Return [X, Y] of the center of cell containing provided text 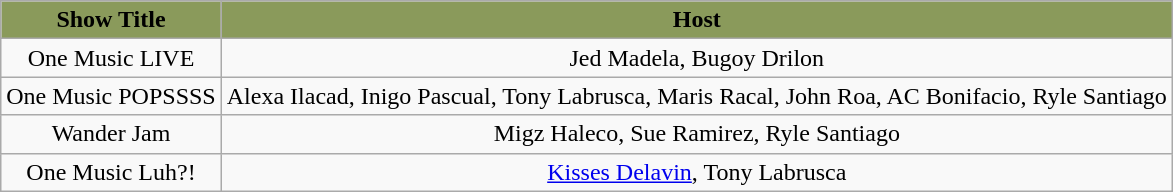
Host [696, 20]
Kisses Delavin, Tony Labrusca [696, 172]
Show Title [111, 20]
Alexa Ilacad, Inigo Pascual, Tony Labrusca, Maris Racal, John Roa, AC Bonifacio, Ryle Santiago [696, 96]
Wander Jam [111, 134]
One Music Luh?! [111, 172]
Jed Madela, Bugoy Drilon [696, 58]
One Music POPSSSS [111, 96]
One Music LIVE [111, 58]
Migz Haleco, Sue Ramirez, Ryle Santiago [696, 134]
